Extract the (X, Y) coordinate from the center of the cell holding the provided text.  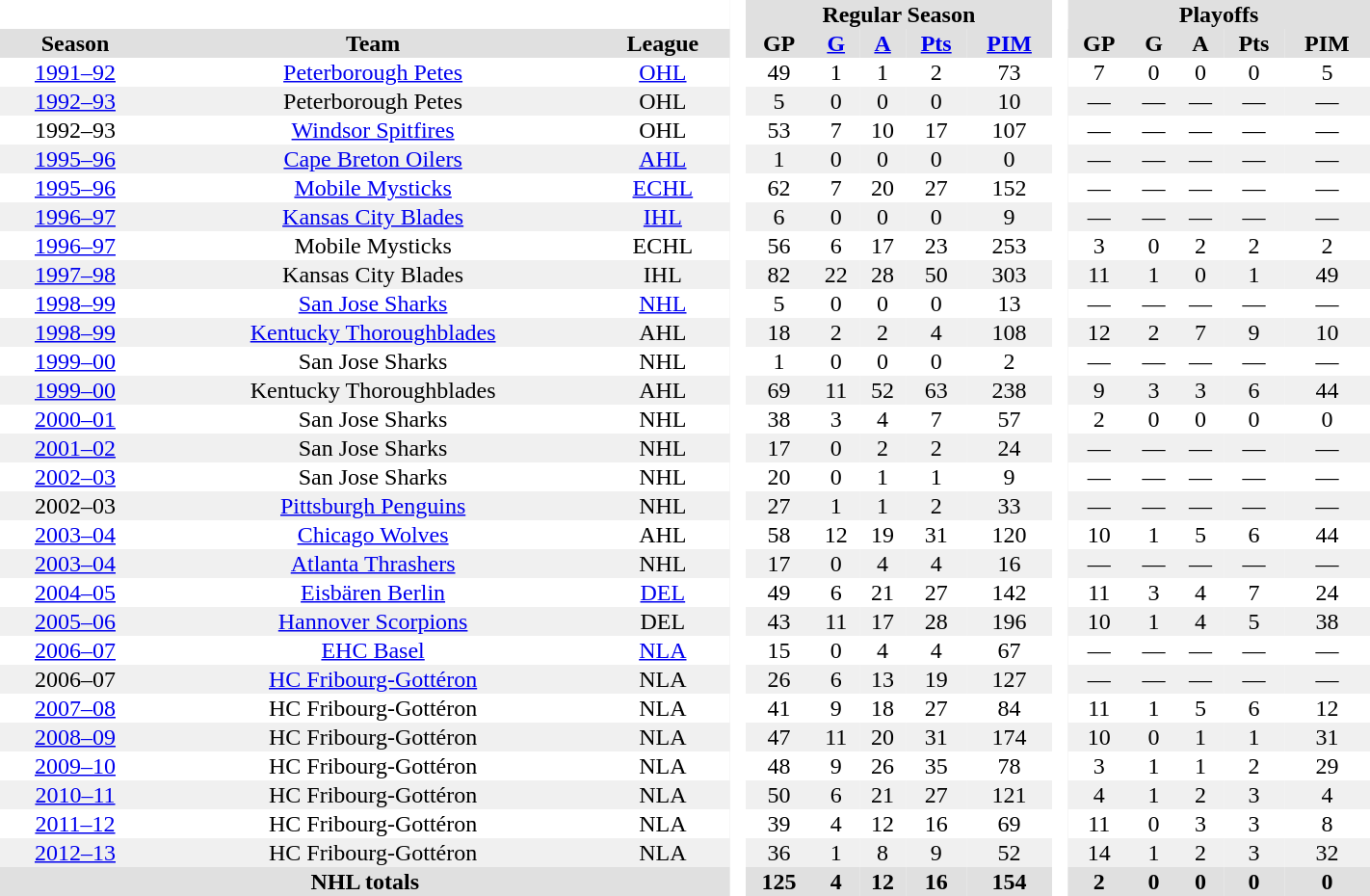
120 (1010, 535)
125 (779, 882)
1997–98 (75, 275)
107 (1010, 130)
Cape Breton Oilers (373, 159)
238 (1010, 390)
47 (779, 737)
Team (373, 43)
39 (779, 824)
Playoffs (1219, 14)
253 (1010, 246)
2009–10 (75, 766)
14 (1098, 853)
35 (936, 766)
196 (1010, 621)
41 (779, 708)
152 (1010, 188)
48 (779, 766)
57 (1010, 419)
142 (1010, 593)
2011–12 (75, 824)
2007–08 (75, 708)
121 (1010, 795)
EHC Basel (373, 650)
2012–13 (75, 853)
23 (936, 246)
Season (75, 43)
2010–11 (75, 795)
NHL totals (364, 882)
Chicago Wolves (373, 535)
1991–92 (75, 72)
53 (779, 130)
2005–06 (75, 621)
Atlanta Thrashers (373, 564)
29 (1328, 766)
33 (1010, 506)
Hannover Scorpions (373, 621)
32 (1328, 853)
Eisbären Berlin (373, 593)
58 (779, 535)
303 (1010, 275)
67 (1010, 650)
78 (1010, 766)
Pittsburgh Penguins (373, 506)
2001–02 (75, 448)
82 (779, 275)
Windsor Spitfires (373, 130)
36 (779, 853)
2004–05 (75, 593)
League (663, 43)
63 (936, 390)
2000–01 (75, 419)
43 (779, 621)
154 (1010, 882)
73 (1010, 72)
174 (1010, 737)
2008–09 (75, 737)
56 (779, 246)
127 (1010, 679)
62 (779, 188)
108 (1010, 332)
84 (1010, 708)
15 (779, 650)
Regular Season (899, 14)
22 (836, 275)
